Output the [X, Y] coordinate of the center of the cell containing the given text.  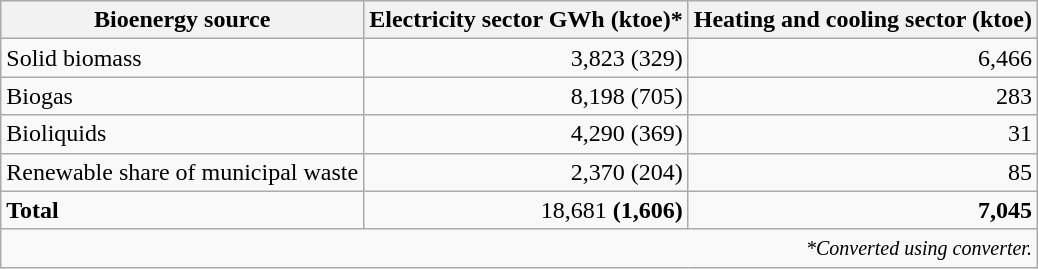
Solid biomass [182, 58]
2,370 (204) [526, 172]
Bioenergy source [182, 20]
3,823 (329) [526, 58]
7,045 [862, 210]
283 [862, 96]
85 [862, 172]
Bioliquids [182, 134]
18,681 (1,606) [526, 210]
*Converted using converter. [520, 248]
Electricity sector GWh (ktoe)* [526, 20]
Biogas [182, 96]
8,198 (705) [526, 96]
31 [862, 134]
Renewable share of municipal waste [182, 172]
4,290 (369) [526, 134]
6,466 [862, 58]
Heating and cooling sector (ktoe) [862, 20]
Total [182, 210]
